Search for the cell housing the specified text and yield its (X, Y) center coordinate. 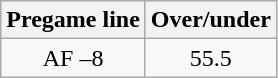
Pregame line (74, 20)
AF –8 (74, 58)
Over/under (210, 20)
55.5 (210, 58)
